Extract the (x, y) coordinate from the center of the cell holding the provided text.  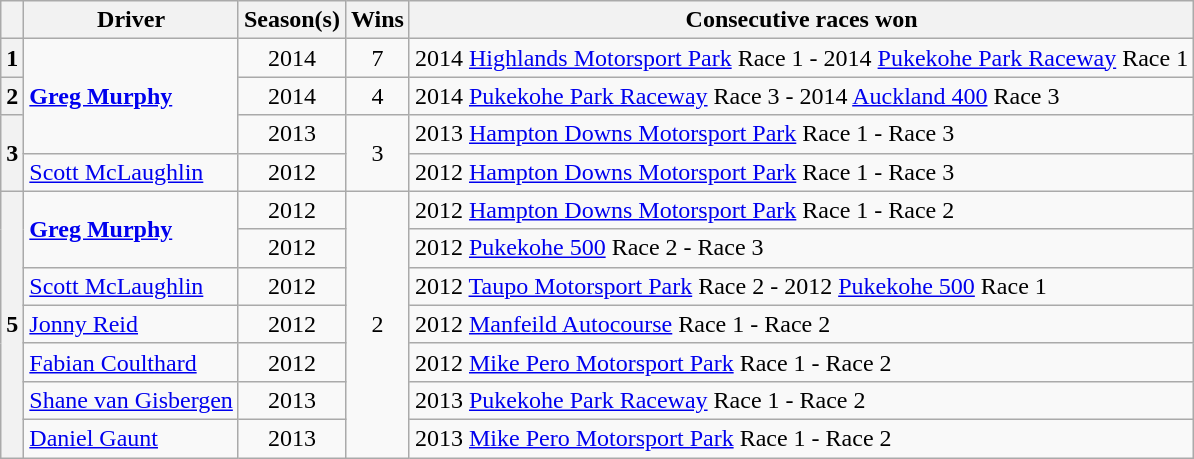
Driver (132, 20)
2013 Mike Pero Motorsport Park Race 1 - Race 2 (801, 438)
2013 Hampton Downs Motorsport Park Race 1 - Race 3 (801, 134)
7 (377, 58)
2013 Pukekohe Park Raceway Race 1 - Race 2 (801, 400)
Season(s) (292, 20)
Consecutive races won (801, 20)
2014 Pukekohe Park Raceway Race 3 - 2014 Auckland 400 Race 3 (801, 96)
Wins (377, 20)
Fabian Coulthard (132, 362)
1 (12, 58)
Jonny Reid (132, 324)
5 (12, 324)
2012 Mike Pero Motorsport Park Race 1 - Race 2 (801, 362)
4 (377, 96)
2012 Taupo Motorsport Park Race 2 - 2012 Pukekohe 500 Race 1 (801, 286)
2012 Hampton Downs Motorsport Park Race 1 - Race 2 (801, 210)
2012 Pukekohe 500 Race 2 - Race 3 (801, 248)
Daniel Gaunt (132, 438)
Shane van Gisbergen (132, 400)
2012 Hampton Downs Motorsport Park Race 1 - Race 3 (801, 172)
2014 Highlands Motorsport Park Race 1 - 2014 Pukekohe Park Raceway Race 1 (801, 58)
2012 Manfeild Autocourse Race 1 - Race 2 (801, 324)
